Output the (X, Y) coordinate of the center of the cell containing the given text.  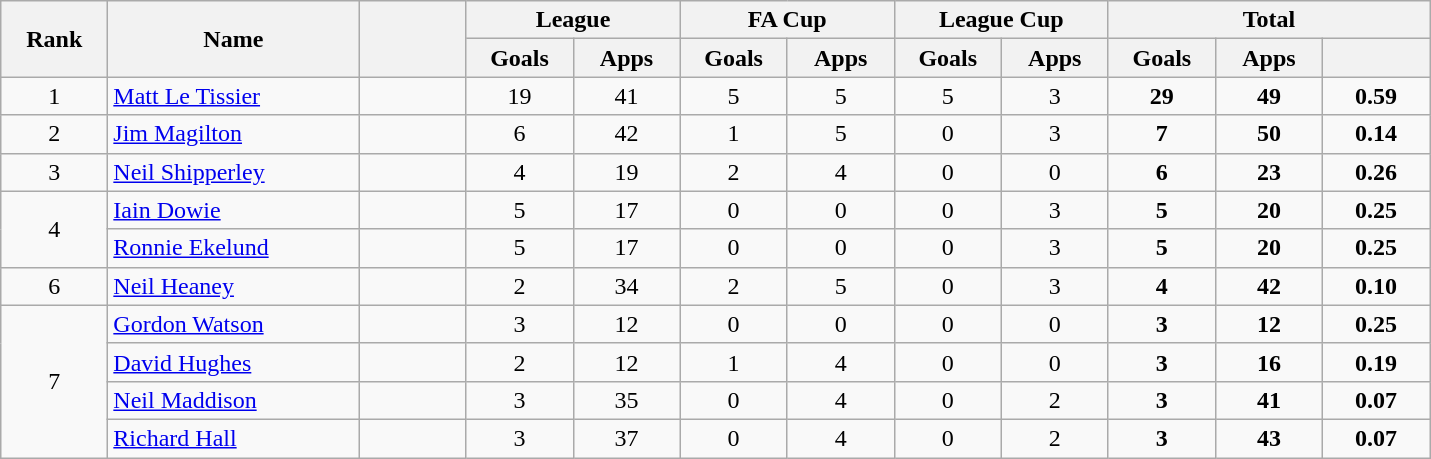
0.14 (1376, 134)
37 (626, 438)
Iain Dowie (234, 210)
Richard Hall (234, 438)
0.59 (1376, 96)
35 (626, 400)
League (573, 20)
Neil Maddison (234, 400)
34 (626, 286)
Jim Magilton (234, 134)
FA Cup (787, 20)
0.19 (1376, 362)
Name (234, 39)
Neil Heaney (234, 286)
43 (1268, 438)
Matt Le Tissier (234, 96)
Total (1268, 20)
Neil Shipperley (234, 172)
League Cup (1001, 20)
0.26 (1376, 172)
Ronnie Ekelund (234, 248)
29 (1162, 96)
16 (1268, 362)
23 (1268, 172)
David Hughes (234, 362)
50 (1268, 134)
Rank (54, 39)
Gordon Watson (234, 324)
0.10 (1376, 286)
49 (1268, 96)
